Return (x, y) of the center of cell containing provided text 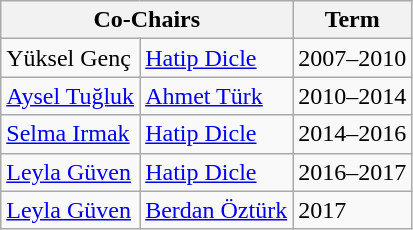
Berdan Öztürk (216, 210)
2007–2010 (352, 58)
Aysel Tuğluk (70, 96)
2017 (352, 210)
2010–2014 (352, 96)
Co-Chairs (147, 20)
Ahmet Türk (216, 96)
2014–2016 (352, 134)
2016–2017 (352, 172)
Yüksel Genç (70, 58)
Selma Irmak (70, 134)
Term (352, 20)
